Return the (X, Y) coordinate for the center point of the cell that contains the specified text.  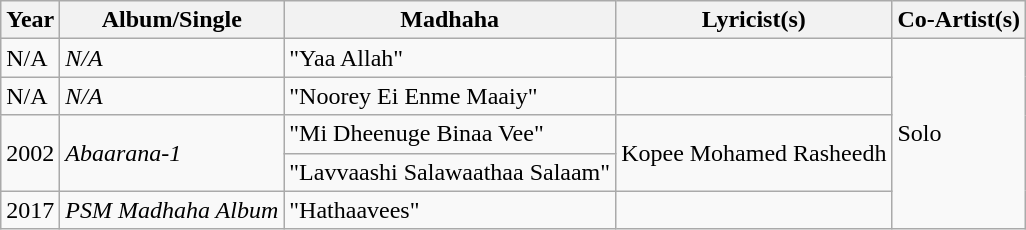
Co-Artist(s) (959, 20)
"Lavvaashi Salawaathaa Salaam" (450, 172)
"Noorey Ei Enme Maaiy" (450, 96)
2017 (30, 210)
Year (30, 20)
"Mi Dheenuge Binaa Vee" (450, 134)
"Hathaavees" (450, 210)
Album/Single (172, 20)
Madhaha (450, 20)
"Yaa Allah" (450, 58)
Abaarana-1 (172, 153)
Solo (959, 134)
PSM Madhaha Album (172, 210)
Kopee Mohamed Rasheedh (754, 153)
2002 (30, 153)
Lyricist(s) (754, 20)
